For the text-containing cell, return its midpoint in [x, y] coordinate format. 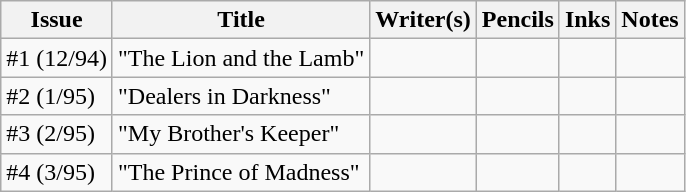
#1 (12/94) [57, 58]
Inks [587, 20]
Pencils [518, 20]
Notes [650, 20]
"Dealers in Darkness" [240, 96]
"My Brother's Keeper" [240, 134]
Title [240, 20]
#4 (3/95) [57, 172]
#2 (1/95) [57, 96]
"The Lion and the Lamb" [240, 58]
#3 (2/95) [57, 134]
Issue [57, 20]
Writer(s) [424, 20]
"The Prince of Madness" [240, 172]
